Extract the (X, Y) coordinate from the center of the cell holding the provided text.  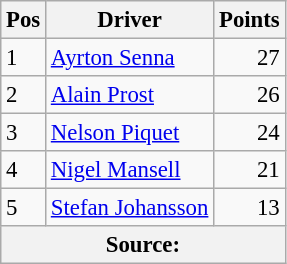
21 (250, 170)
3 (24, 133)
27 (250, 58)
13 (250, 208)
Pos (24, 20)
2 (24, 95)
Ayrton Senna (130, 58)
Stefan Johansson (130, 208)
26 (250, 95)
Alain Prost (130, 95)
24 (250, 133)
Driver (130, 20)
Nigel Mansell (130, 170)
5 (24, 208)
Points (250, 20)
4 (24, 170)
1 (24, 58)
Nelson Piquet (130, 133)
Source: (143, 245)
